Provide the (X, Y) coordinate of the cell's center where the given text is located.  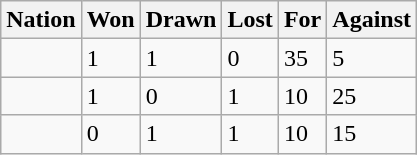
Lost (250, 20)
Nation (41, 20)
25 (372, 96)
For (302, 20)
15 (372, 134)
Against (372, 20)
Won (110, 20)
5 (372, 58)
35 (302, 58)
Drawn (181, 20)
